From the cell containing the given text, extract its center point as (X, Y) coordinate. 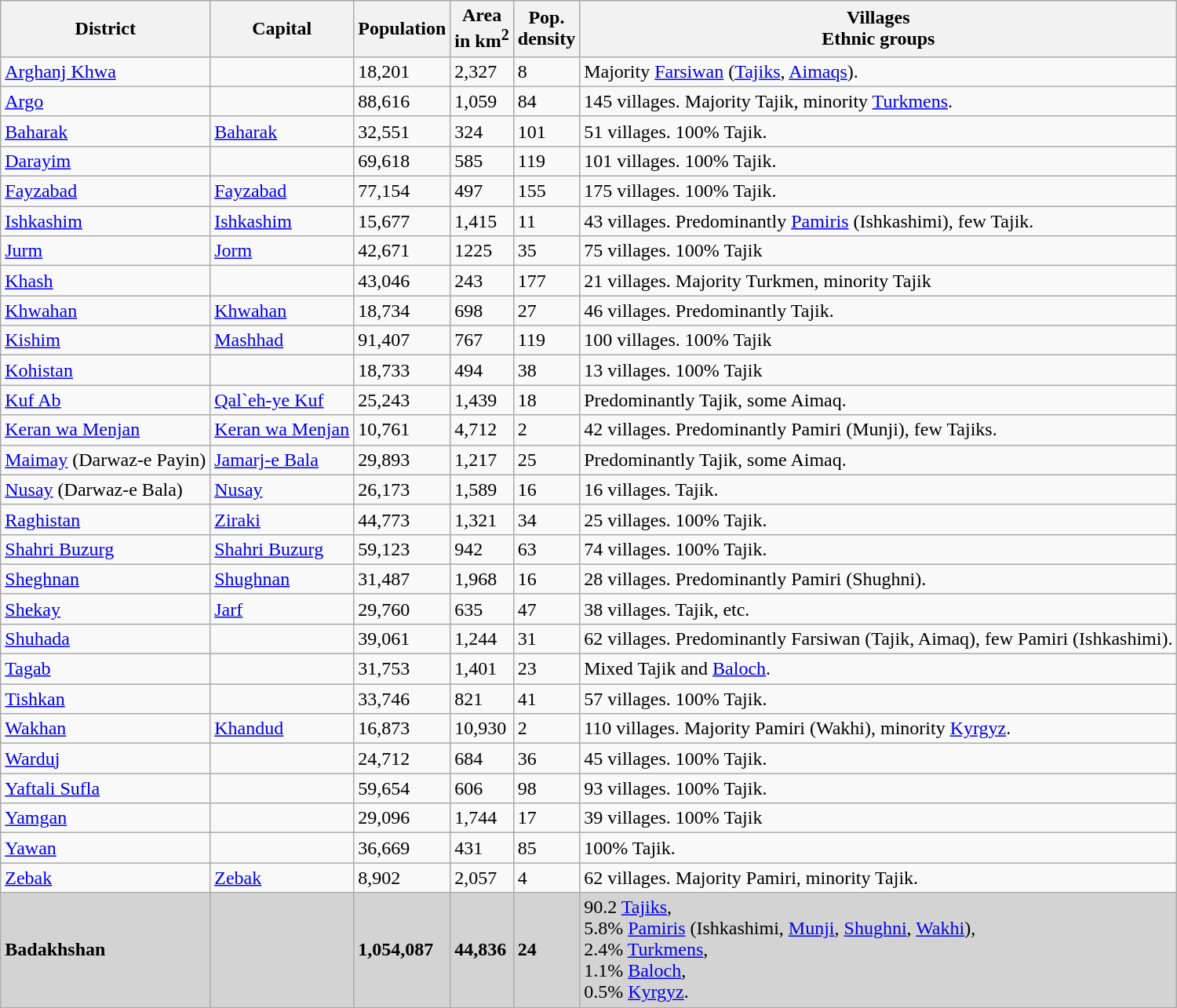
Population (402, 29)
431 (482, 848)
18,201 (402, 71)
38 villages. Tajik, etc. (879, 609)
38 (546, 370)
36 (546, 759)
31,753 (402, 669)
Jurm (105, 251)
Areain km2 (482, 29)
15,677 (402, 221)
Darayim (105, 161)
32,551 (402, 131)
1225 (482, 251)
25 villages. 100% Tajik. (879, 519)
Warduj (105, 759)
145 villages. Majority Tajik, minority Turkmens. (879, 101)
Jarf (282, 609)
175 villages. 100% Tajik. (879, 191)
1,744 (482, 818)
Jamarj-e Bala (282, 460)
Tagab (105, 669)
23 (546, 669)
24,712 (402, 759)
155 (546, 191)
177 (546, 281)
18 (546, 400)
18,733 (402, 370)
Kuf Ab (105, 400)
Nusay (Darwaz-e Bala) (105, 489)
2,327 (482, 71)
1,968 (482, 579)
243 (482, 281)
28 villages. Predominantly Pamiri (Shughni). (879, 579)
Khash (105, 281)
47 (546, 609)
74 villages. 100% Tajik. (879, 549)
Shekay (105, 609)
18,734 (402, 311)
85 (546, 848)
Yawan (105, 848)
35 (546, 251)
Qal`eh-ye Kuf (282, 400)
Argo (105, 101)
698 (482, 311)
27 (546, 311)
1,054,087 (402, 950)
1,401 (482, 669)
42 villages. Predominantly Pamiri (Munji), few Tajiks. (879, 430)
24 (546, 950)
25 (546, 460)
District (105, 29)
494 (482, 370)
Kishim (105, 340)
59,654 (402, 788)
31 (546, 639)
Yaftali Sufla (105, 788)
4 (546, 878)
90.2 Tajiks,5.8% Pamiris (Ishkashimi, Munji, Shughni, Wakhi),2.4% Turkmens,1.1% Baloch,0.5% Kyrgyz. (879, 950)
VillagesEthnic groups (879, 29)
84 (546, 101)
110 villages. Majority Pamiri (Wakhi), minority Kyrgyz. (879, 729)
324 (482, 131)
17 (546, 818)
88,616 (402, 101)
635 (482, 609)
11 (546, 221)
10,761 (402, 430)
57 villages. 100% Tajik. (879, 699)
62 villages. Predominantly Farsiwan (Tajik, Aimaq), few Pamiri (Ishkashimi). (879, 639)
100% Tajik. (879, 848)
69,618 (402, 161)
1,059 (482, 101)
62 villages. Majority Pamiri, minority Tajik. (879, 878)
39 villages. 100% Tajik (879, 818)
Pop.density (546, 29)
26,173 (402, 489)
34 (546, 519)
Mixed Tajik and Baloch. (879, 669)
43,046 (402, 281)
8,902 (402, 878)
63 (546, 549)
75 villages. 100% Tajik (879, 251)
Shughnan (282, 579)
Kohistan (105, 370)
39,061 (402, 639)
684 (482, 759)
Mashhad (282, 340)
Tishkan (105, 699)
Badakhshan (105, 950)
46 villages. Predominantly Tajik. (879, 311)
36,669 (402, 848)
98 (546, 788)
Yamgan (105, 818)
16 villages. Tajik. (879, 489)
1,439 (482, 400)
101 (546, 131)
77,154 (402, 191)
1,589 (482, 489)
44,773 (402, 519)
29,096 (402, 818)
767 (482, 340)
93 villages. 100% Tajik. (879, 788)
Maimay (Darwaz-e Payin) (105, 460)
59,123 (402, 549)
Ziraki (282, 519)
Arghanj Khwa (105, 71)
13 villages. 100% Tajik (879, 370)
Wakhan (105, 729)
91,407 (402, 340)
1,217 (482, 460)
Shuhada (105, 639)
33,746 (402, 699)
585 (482, 161)
942 (482, 549)
1,415 (482, 221)
21 villages. Majority Turkmen, minority Tajik (879, 281)
10,930 (482, 729)
45 villages. 100% Tajik. (879, 759)
4,712 (482, 430)
43 villages. Predominantly Pamiris (Ishkashimi), few Tajik. (879, 221)
606 (482, 788)
29,893 (402, 460)
25,243 (402, 400)
Sheghnan (105, 579)
42,671 (402, 251)
44,836 (482, 950)
1,244 (482, 639)
497 (482, 191)
16,873 (402, 729)
41 (546, 699)
101 villages. 100% Tajik. (879, 161)
Majority Farsiwan (Tajiks, Aimaqs). (879, 71)
Raghistan (105, 519)
29,760 (402, 609)
Capital (282, 29)
Khandud (282, 729)
Nusay (282, 489)
Jorm (282, 251)
1,321 (482, 519)
2,057 (482, 878)
821 (482, 699)
31,487 (402, 579)
51 villages. 100% Tajik. (879, 131)
100 villages. 100% Tajik (879, 340)
8 (546, 71)
